Output the [X, Y] coordinate of the center of the cell containing the given text.  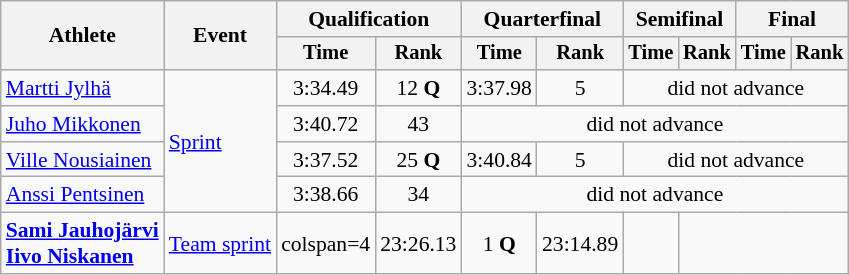
23:14.89 [580, 244]
colspan=4 [326, 244]
3:34.49 [326, 88]
Quarterfinal [542, 19]
Athlete [82, 36]
Ville Nousiainen [82, 160]
Sami JauhojärviIivo Niskanen [82, 244]
Semifinal [679, 19]
1 Q [498, 244]
3:37.98 [498, 88]
Sprint [220, 141]
43 [418, 124]
25 Q [418, 160]
23:26.13 [418, 244]
Anssi Pentsinen [82, 195]
3:40.84 [498, 160]
3:40.72 [326, 124]
Qualification [368, 19]
Final [792, 19]
Team sprint [220, 244]
3:38.66 [326, 195]
12 Q [418, 88]
Event [220, 36]
3:37.52 [326, 160]
34 [418, 195]
Martti Jylhä [82, 88]
Juho Mikkonen [82, 124]
